Find where the given text appears and provide that cell's center as [X, Y] coordinate. 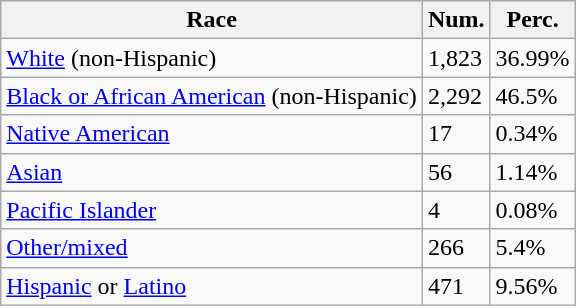
Asian [212, 172]
1,823 [456, 58]
266 [456, 248]
5.4% [532, 248]
0.34% [532, 134]
2,292 [456, 96]
Hispanic or Latino [212, 286]
White (non-Hispanic) [212, 58]
17 [456, 134]
Perc. [532, 20]
46.5% [532, 96]
471 [456, 286]
56 [456, 172]
9.56% [532, 286]
1.14% [532, 172]
0.08% [532, 210]
36.99% [532, 58]
Pacific Islander [212, 210]
Num. [456, 20]
Race [212, 20]
Other/mixed [212, 248]
4 [456, 210]
Native American [212, 134]
Black or African American (non-Hispanic) [212, 96]
